Find where the given text appears and provide that cell's center as (x, y) coordinate. 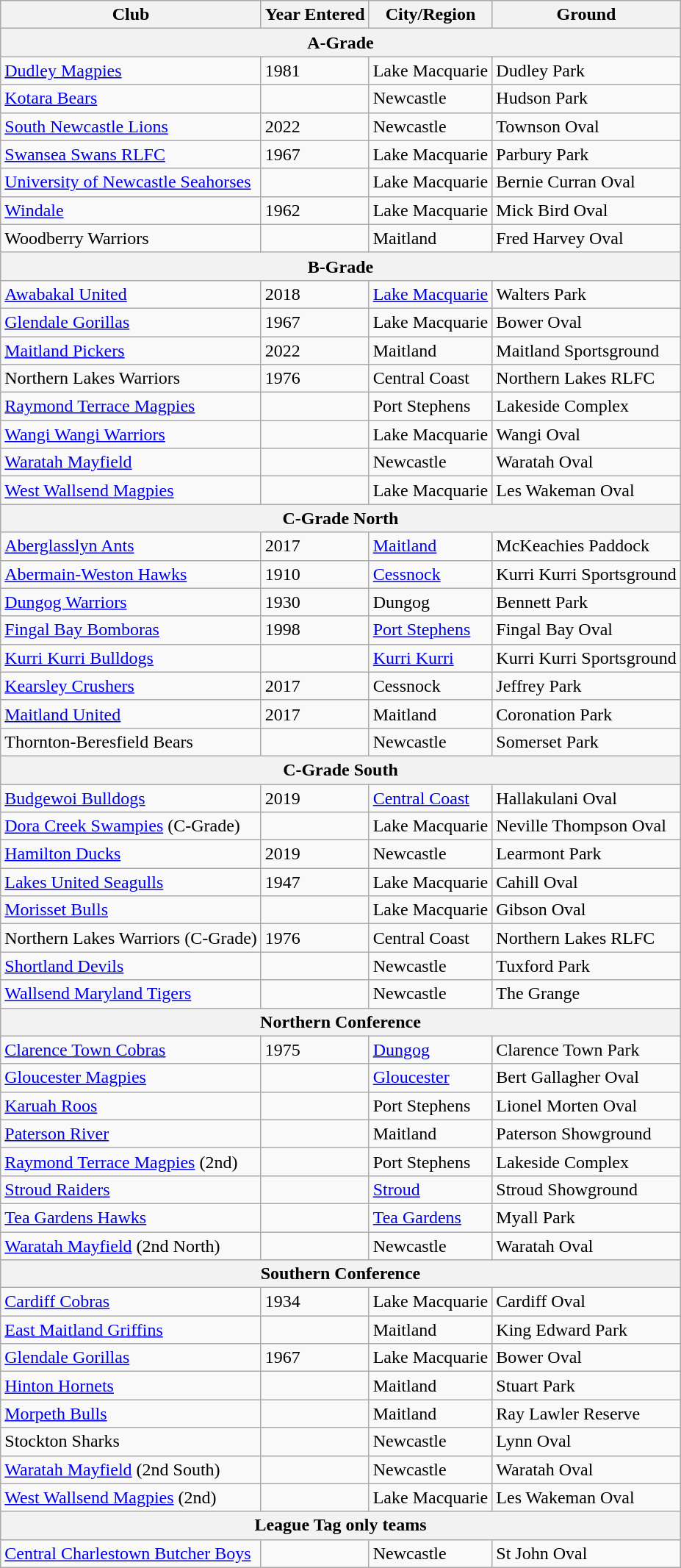
Stroud Raiders (131, 1189)
Karuah Roos (131, 1106)
Budgewoi Bulldogs (131, 798)
2018 (314, 294)
Lakes United Seagulls (131, 882)
Cardiff Oval (586, 1302)
Woodberry Warriors (131, 238)
Wangi Wangi Warriors (131, 434)
B-Grade (341, 266)
Year Entered (314, 15)
Cahill Oval (586, 882)
Myall Park (586, 1217)
Thornton-Beresfield Bears (131, 742)
Maitland Sportsground (586, 351)
Kurri Kurri Bulldogs (131, 658)
Kurri Kurri (430, 658)
Bennett Park (586, 602)
Learmont Park (586, 854)
Club (131, 15)
Aberglasslyn Ants (131, 546)
Tea Gardens Hawks (131, 1217)
1981 (314, 71)
University of Newcastle Seahorses (131, 182)
Gloucester (430, 1078)
Bert Gallagher Oval (586, 1078)
West Wallsend Magpies (131, 490)
C-Grade South (341, 770)
Ray Lawler Reserve (586, 1414)
Waratah Mayfield (2nd South) (131, 1469)
Bernie Curran Oval (586, 182)
Stuart Park (586, 1386)
Northern Lakes Warriors (131, 379)
Somerset Park (586, 742)
East Maitland Griffins (131, 1330)
Windale (131, 210)
Dora Creek Swampies (C-Grade) (131, 826)
Southern Conference (341, 1274)
Lynn Oval (586, 1442)
McKeachies Paddock (586, 546)
Tea Gardens (430, 1217)
Raymond Terrace Magpies (2nd) (131, 1161)
Neville Thompson Oval (586, 826)
Wangi Oval (586, 434)
C-Grade North (341, 518)
King Edward Park (586, 1330)
Morisset Bulls (131, 910)
Waratah Mayfield (2nd North) (131, 1246)
South Newcastle Lions (131, 126)
Hudson Park (586, 99)
West Wallsend Magpies (2nd) (131, 1497)
1975 (314, 1050)
Northern Lakes Warriors (C-Grade) (131, 938)
Maitland Pickers (131, 351)
Townson Oval (586, 126)
1910 (314, 574)
Stroud (430, 1189)
Mick Bird Oval (586, 210)
Parbury Park (586, 154)
Tuxford Park (586, 966)
Lionel Morten Oval (586, 1106)
Shortland Devils (131, 966)
1934 (314, 1302)
City/Region (430, 15)
Fred Harvey Oval (586, 238)
Swansea Swans RLFC (131, 154)
Hallakulani Oval (586, 798)
Waratah Mayfield (131, 462)
Dudley Magpies (131, 71)
Gloucester Magpies (131, 1078)
Raymond Terrace Magpies (131, 407)
St John Oval (586, 1553)
Clarence Town Park (586, 1050)
Dudley Park (586, 71)
1947 (314, 882)
Jeffrey Park (586, 686)
League Tag only teams (341, 1525)
Fingal Bay Oval (586, 630)
1962 (314, 210)
Central Charlestown Butcher Boys (131, 1553)
The Grange (586, 994)
Paterson River (131, 1134)
Cardiff Cobras (131, 1302)
Stockton Sharks (131, 1442)
Walters Park (586, 294)
1998 (314, 630)
Kearsley Crushers (131, 686)
Hamilton Ducks (131, 854)
Dungog Warriors (131, 602)
Morpeth Bulls (131, 1414)
Maitland United (131, 714)
Coronation Park (586, 714)
Abermain-Weston Hawks (131, 574)
A-Grade (341, 43)
Paterson Showground (586, 1134)
Gibson Oval (586, 910)
Clarence Town Cobras (131, 1050)
Northern Conference (341, 1022)
Stroud Showground (586, 1189)
Kotara Bears (131, 99)
Ground (586, 15)
Hinton Hornets (131, 1386)
Awabakal United (131, 294)
1930 (314, 602)
Fingal Bay Bomboras (131, 630)
Wallsend Maryland Tigers (131, 994)
